Capture the cell that displays the provided text and extract its [x, y] central coordinate. 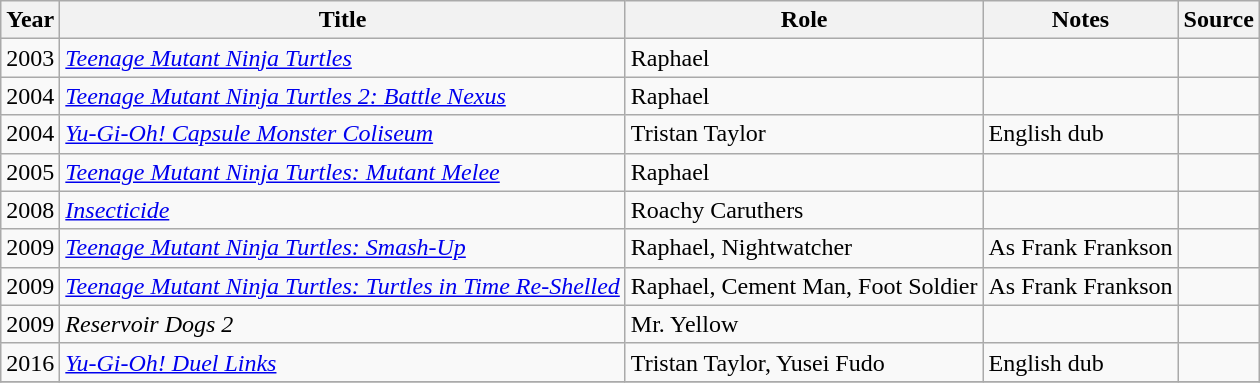
Raphael, Nightwatcher [804, 248]
Roachy Caruthers [804, 210]
Tristan Taylor [804, 134]
Teenage Mutant Ninja Turtles 2: Battle Nexus [343, 96]
Tristan Taylor, Yusei Fudo [804, 362]
Source [1218, 20]
Role [804, 20]
2008 [30, 210]
Teenage Mutant Ninja Turtles [343, 58]
Yu-Gi-Oh! Capsule Monster Coliseum [343, 134]
2005 [30, 172]
2003 [30, 58]
2016 [30, 362]
Insecticide [343, 210]
Title [343, 20]
Mr. Yellow [804, 324]
Notes [1080, 20]
Year [30, 20]
Yu-Gi-Oh! Duel Links [343, 362]
Raphael, Cement Man, Foot Soldier [804, 286]
Teenage Mutant Ninja Turtles: Mutant Melee [343, 172]
Teenage Mutant Ninja Turtles: Smash-Up [343, 248]
Reservoir Dogs 2 [343, 324]
Teenage Mutant Ninja Turtles: Turtles in Time Re-Shelled [343, 286]
